Return the (x, y) coordinate for the center point of the cell that contains the specified text.  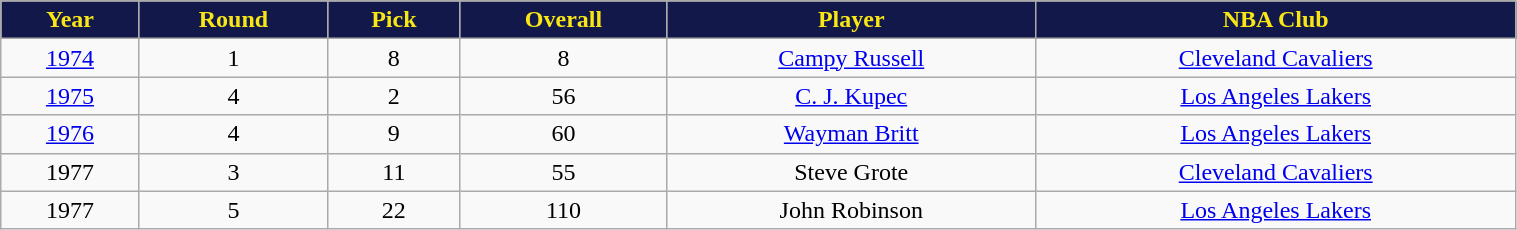
Year (70, 20)
C. J. Kupec (851, 96)
110 (564, 210)
5 (234, 210)
Overall (564, 20)
Round (234, 20)
John Robinson (851, 210)
2 (394, 96)
Wayman Britt (851, 134)
Player (851, 20)
60 (564, 134)
9 (394, 134)
Steve Grote (851, 172)
11 (394, 172)
Campy Russell (851, 58)
3 (234, 172)
56 (564, 96)
1976 (70, 134)
1974 (70, 58)
55 (564, 172)
1975 (70, 96)
NBA Club (1276, 20)
Pick (394, 20)
1 (234, 58)
22 (394, 210)
